Provide the [X, Y] coordinate of the cell's center where the given text is located.  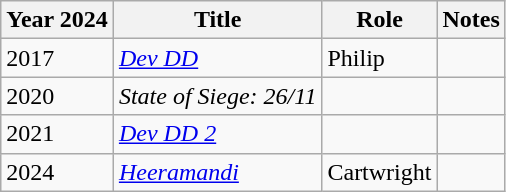
State of Siege: 26/11 [218, 96]
2020 [58, 96]
Philip [380, 58]
2021 [58, 134]
Heeramandi [218, 172]
Year 2024 [58, 20]
Title [218, 20]
Dev DD [218, 58]
Cartwright [380, 172]
Notes [471, 20]
Role [380, 20]
2024 [58, 172]
Dev DD 2 [218, 134]
2017 [58, 58]
